Capture the cell that displays the provided text and extract its (X, Y) central coordinate. 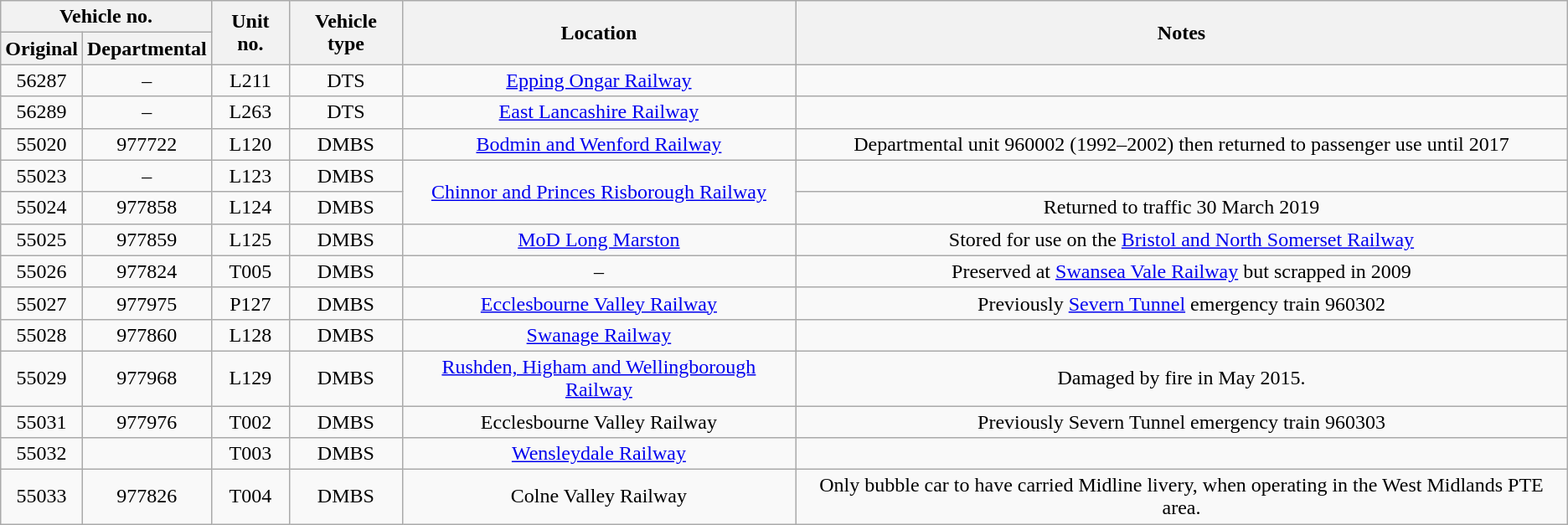
L125 (250, 239)
Preserved at Swansea Vale Railway but scrapped in 2009 (1182, 271)
Damaged by fire in May 2015. (1182, 378)
977722 (147, 144)
Departmental unit 960002 (1992–2002) then returned to passenger use until 2017 (1182, 144)
Departmental (147, 49)
Vehicle no. (106, 17)
L128 (250, 335)
T002 (250, 421)
977859 (147, 239)
55029 (42, 378)
Chinnor and Princes Risborough Railway (599, 192)
L124 (250, 208)
55024 (42, 208)
977975 (147, 303)
Wensleydale Railway (599, 454)
977858 (147, 208)
Colne Valley Railway (599, 497)
T003 (250, 454)
977824 (147, 271)
55027 (42, 303)
Returned to traffic 30 March 2019 (1182, 208)
Swanage Railway (599, 335)
Rushden, Higham and Wellingborough Railway (599, 378)
Unit no. (250, 33)
P127 (250, 303)
Stored for use on the Bristol and North Somerset Railway (1182, 239)
55020 (42, 144)
56287 (42, 80)
L263 (250, 112)
Bodmin and Wenford Railway (599, 144)
L123 (250, 176)
55028 (42, 335)
55025 (42, 239)
977976 (147, 421)
55031 (42, 421)
T005 (250, 271)
55026 (42, 271)
Notes (1182, 33)
Epping Ongar Railway (599, 80)
55032 (42, 454)
56289 (42, 112)
T004 (250, 497)
L129 (250, 378)
MoD Long Marston (599, 239)
55033 (42, 497)
Location (599, 33)
Original (42, 49)
L211 (250, 80)
East Lancashire Railway (599, 112)
977826 (147, 497)
Previously Severn Tunnel emergency train 960303 (1182, 421)
977968 (147, 378)
L120 (250, 144)
Vehicle type (346, 33)
Previously Severn Tunnel emergency train 960302 (1182, 303)
Only bubble car to have carried Midline livery, when operating in the West Midlands PTE area. (1182, 497)
55023 (42, 176)
977860 (147, 335)
